From the cell containing the given text, extract its center point as [x, y] coordinate. 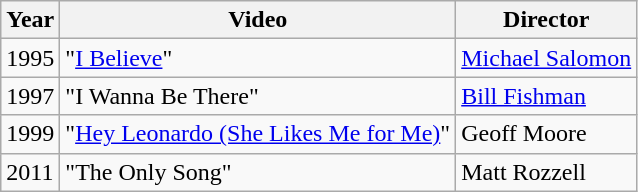
Michael Salomon [546, 58]
Matt Rozzell [546, 172]
1995 [30, 58]
Director [546, 20]
Geoff Moore [546, 134]
Video [258, 20]
1997 [30, 96]
"Hey Leonardo (She Likes Me for Me)" [258, 134]
"I Wanna Be There" [258, 96]
1999 [30, 134]
"I Believe" [258, 58]
Bill Fishman [546, 96]
"The Only Song" [258, 172]
2011 [30, 172]
Year [30, 20]
